Detect which cell encompasses the target text, then output its (x, y) center coordinate. 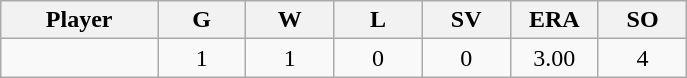
W (290, 20)
4 (642, 58)
SO (642, 20)
G (202, 20)
L (378, 20)
Player (80, 20)
3.00 (554, 58)
ERA (554, 20)
SV (466, 20)
